Detect which cell encompasses the target text, then output its [X, Y] center coordinate. 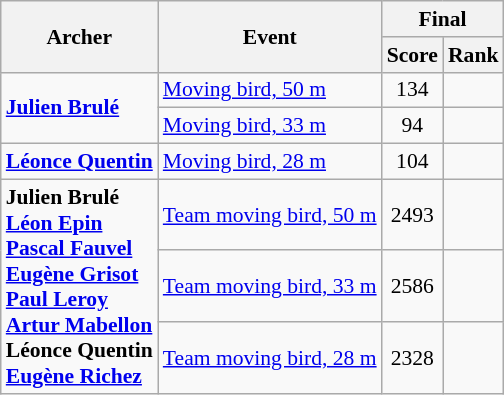
Event [270, 36]
Team moving bird, 28 m [270, 358]
Final [443, 19]
Moving bird, 33 m [270, 126]
94 [412, 126]
2328 [412, 358]
Léonce Quentin [80, 162]
Score [412, 55]
134 [412, 90]
2586 [412, 286]
Team moving bird, 50 m [270, 214]
Julien Brulé [80, 108]
Team moving bird, 33 m [270, 286]
Archer [80, 36]
104 [412, 162]
2493 [412, 214]
Julien Brulé Léon Epin Pascal Fauvel Eugène Grisot Paul Leroy Artur Mabellon Léonce Quentin Eugène Richez [80, 286]
Moving bird, 28 m [270, 162]
Moving bird, 50 m [270, 90]
Rank [474, 55]
